Detect which cell encompasses the target text, then output its (X, Y) center coordinate. 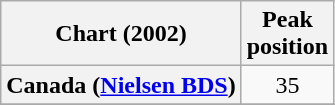
Chart (2002) (121, 34)
Canada (Nielsen BDS) (121, 85)
35 (287, 85)
Peakposition (287, 34)
